Return the [X, Y] coordinate for the center point of the cell that contains the specified text.  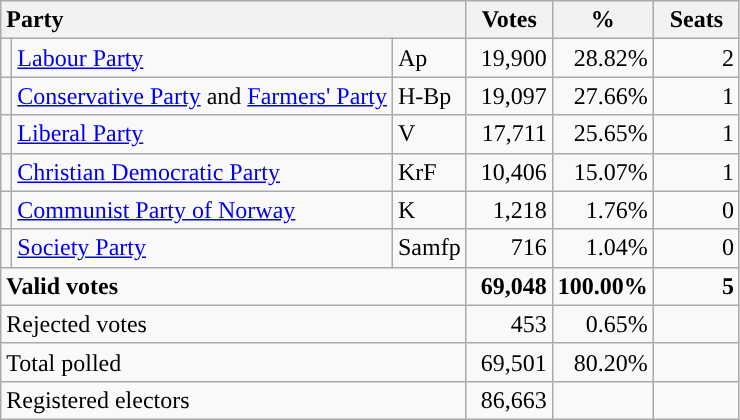
1.04% [602, 248]
Labour Party [202, 58]
100.00% [602, 286]
Total polled [234, 362]
Samfp [429, 248]
Rejected votes [234, 324]
Liberal Party [202, 134]
Society Party [202, 248]
Communist Party of Norway [202, 210]
19,097 [509, 96]
19,900 [509, 58]
KrF [429, 172]
28.82% [602, 58]
1.76% [602, 210]
453 [509, 324]
69,501 [509, 362]
K [429, 210]
10,406 [509, 172]
5 [696, 286]
% [602, 20]
716 [509, 248]
86,663 [509, 400]
Ap [429, 58]
80.20% [602, 362]
Valid votes [234, 286]
69,048 [509, 286]
25.65% [602, 134]
17,711 [509, 134]
Seats [696, 20]
V [429, 134]
Votes [509, 20]
15.07% [602, 172]
0.65% [602, 324]
H-Bp [429, 96]
Christian Democratic Party [202, 172]
2 [696, 58]
27.66% [602, 96]
Conservative Party and Farmers' Party [202, 96]
Party [234, 20]
1,218 [509, 210]
Registered electors [234, 400]
